Return [X, Y] of the center of cell containing provided text 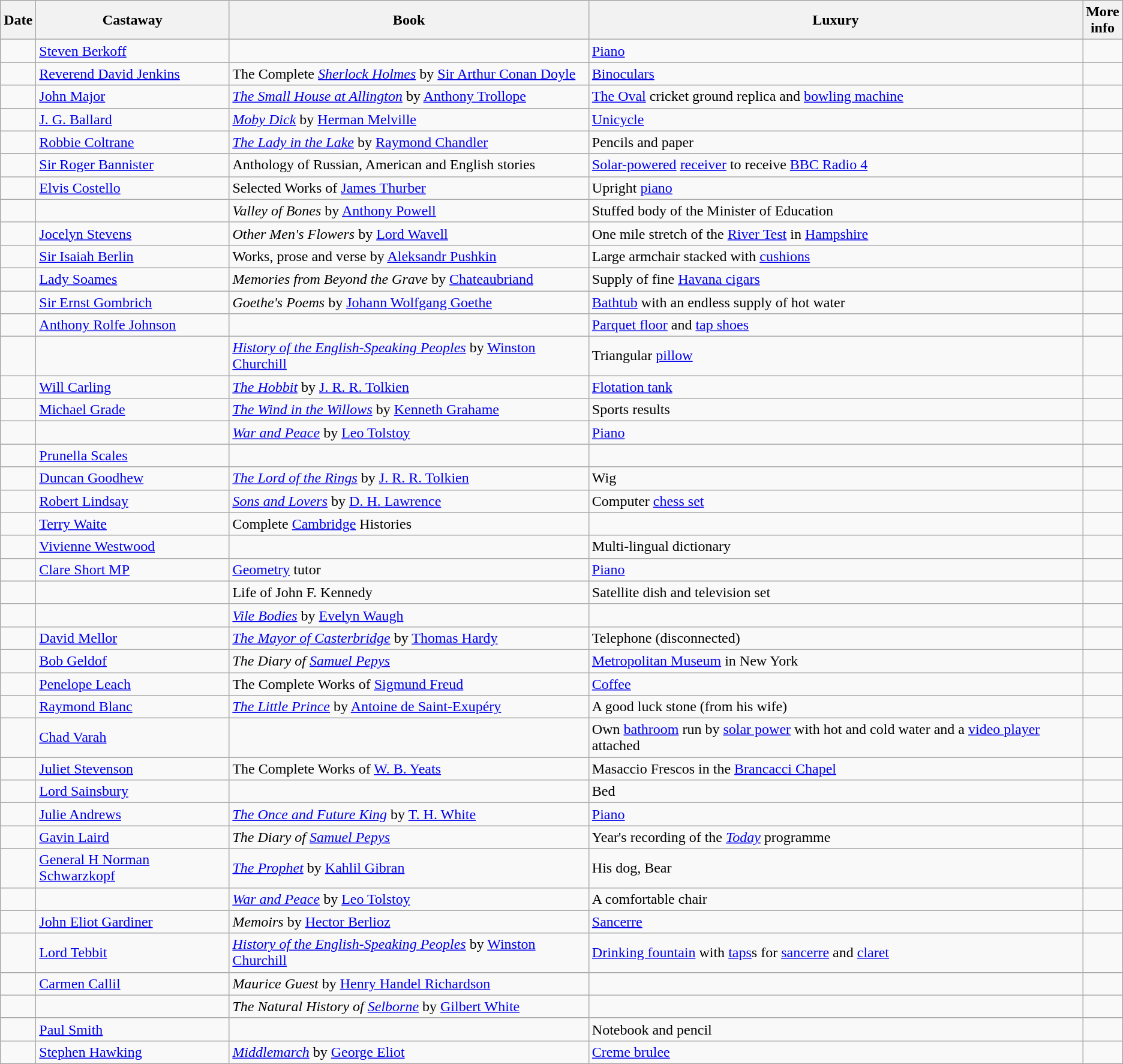
Works, prose and verse by Aleksandr Pushkin [409, 256]
Sir Roger Bannister [133, 165]
Wig [835, 478]
Sons and Lovers by D. H. Lawrence [409, 501]
Jocelyn Stevens [133, 233]
Other Men's Flowers by Lord Wavell [409, 233]
Lord Tebbit [133, 953]
The Lord of the Rings by J. R. R. Tolkien [409, 478]
Carmen Callil [133, 984]
His dog, Bear [835, 868]
Sancerre [835, 922]
John Eliot Gardiner [133, 922]
Own bathroom run by solar power with hot and cold water and a video player attached [835, 738]
Anthology of Russian, American and English stories [409, 165]
Goethe's Poems by Johann Wolfgang Goethe [409, 302]
Valley of Bones by Anthony Powell [409, 211]
Masaccio Frescos in the Brancacci Chapel [835, 769]
Book [409, 20]
Year's recording of the Today programme [835, 837]
Date [18, 20]
Robert Lindsay [133, 501]
Reverend David Jenkins [133, 74]
Telephone (disconnected) [835, 638]
Bed [835, 792]
Memories from Beyond the Grave by Chateaubriand [409, 279]
The Once and Future King by T. H. White [409, 814]
Juliet Stevenson [133, 769]
Vivienne Westwood [133, 547]
The Complete Sherlock Holmes by Sir Arthur Conan Doyle [409, 74]
Flotation tank [835, 387]
John Major [133, 97]
Selected Works of James Thurber [409, 188]
The Complete Works of Sigmund Freud [409, 684]
Upright piano [835, 188]
Lord Sainsbury [133, 792]
Terry Waite [133, 524]
Bob Geldof [133, 661]
Clare Short MP [133, 570]
Maurice Guest by Henry Handel Richardson [409, 984]
Computer chess set [835, 501]
Complete Cambridge Histories [409, 524]
The Prophet by Kahlil Gibran [409, 868]
Creme brulee [835, 1052]
The Wind in the Willows by Kenneth Grahame [409, 410]
The Complete Works of W. B. Yeats [409, 769]
One mile stretch of the River Test in Hampshire [835, 233]
Triangular pillow [835, 356]
The Oval cricket ground replica and bowling machine [835, 97]
Multi-lingual dictionary [835, 547]
General H Norman Schwarzkopf [133, 868]
Penelope Leach [133, 684]
Chad Varah [133, 738]
Vile Bodies by Evelyn Waugh [409, 615]
A good luck stone (from his wife) [835, 707]
Michael Grade [133, 410]
Raymond Blanc [133, 707]
Solar-powered receiver to receive BBC Radio 4 [835, 165]
Unicycle [835, 119]
Moreinfo [1103, 20]
David Mellor [133, 638]
The Small House at Allington by Anthony Trollope [409, 97]
Prunella Scales [133, 455]
Moby Dick by Herman Melville [409, 119]
Drinking fountain with tapss for sancerre and claret [835, 953]
Coffee [835, 684]
Parquet floor and tap shoes [835, 325]
A comfortable chair [835, 899]
Geometry tutor [409, 570]
Duncan Goodhew [133, 478]
The Mayor of Casterbridge by Thomas Hardy [409, 638]
Supply of fine Havana cigars [835, 279]
Julie Andrews [133, 814]
Steven Berkoff [133, 51]
Will Carling [133, 387]
Middlemarch by George Eliot [409, 1052]
The Natural History of Selborne by Gilbert White [409, 1006]
Sports results [835, 410]
Castaway [133, 20]
Anthony Rolfe Johnson [133, 325]
Sir Ernst Gombrich [133, 302]
Stuffed body of the Minister of Education [835, 211]
Bathtub with an endless supply of hot water [835, 302]
Memoirs by Hector Berlioz [409, 922]
Robbie Coltrane [133, 142]
Paul Smith [133, 1029]
The Hobbit by J. R. R. Tolkien [409, 387]
Notebook and pencil [835, 1029]
Stephen Hawking [133, 1052]
Satellite dish and television set [835, 592]
J. G. Ballard [133, 119]
The Lady in the Lake by Raymond Chandler [409, 142]
Luxury [835, 20]
Pencils and paper [835, 142]
Gavin Laird [133, 837]
Lady Soames [133, 279]
Metropolitan Museum in New York [835, 661]
Elvis Costello [133, 188]
Large armchair stacked with cushions [835, 256]
Life of John F. Kennedy [409, 592]
The Little Prince by Antoine de Saint-Exupéry [409, 707]
Binoculars [835, 74]
Sir Isaiah Berlin [133, 256]
